Capture the cell that displays the provided text and extract its (X, Y) central coordinate. 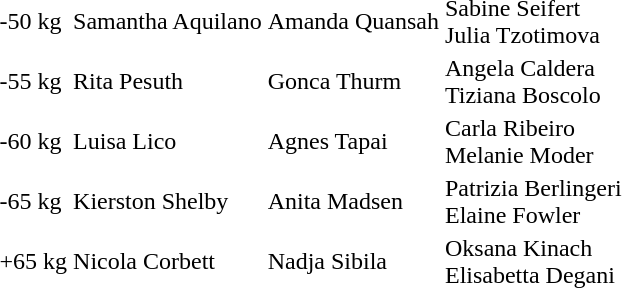
Rita Pesuth (168, 82)
Gonca Thurm (353, 82)
Anita Madsen (353, 202)
Agnes Tapai (353, 142)
Luisa Lico (168, 142)
Kierston Shelby (168, 202)
